Capture the cell that displays the provided text and extract its [x, y] central coordinate. 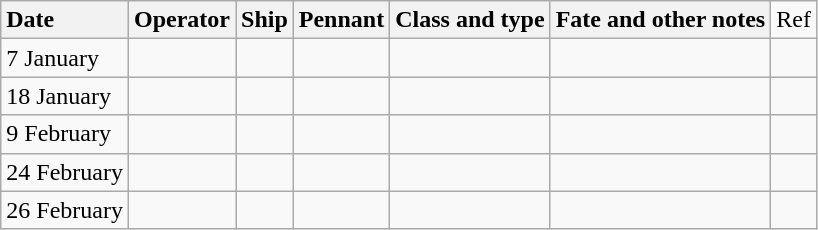
Date [65, 20]
26 February [65, 210]
Pennant [341, 20]
18 January [65, 96]
Ref [794, 20]
7 January [65, 58]
Fate and other notes [660, 20]
Operator [182, 20]
Ship [265, 20]
24 February [65, 172]
Class and type [470, 20]
9 February [65, 134]
